Return [X, Y] of the center of cell containing provided text 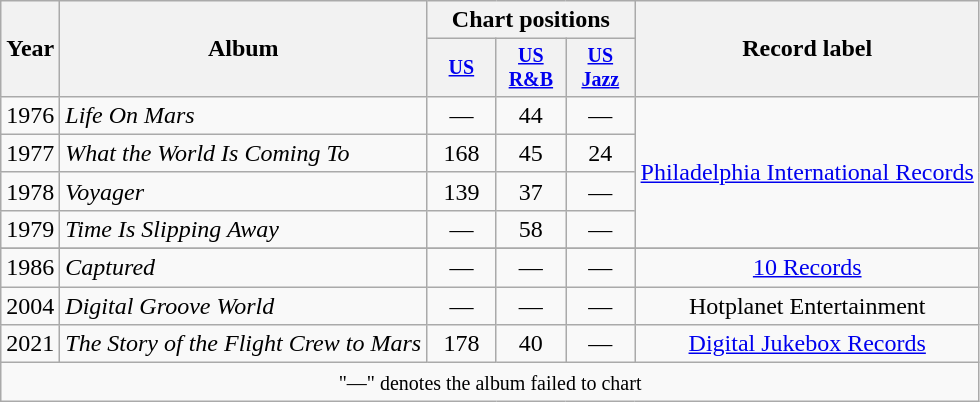
10 Records [807, 268]
2021 [30, 344]
"—" denotes the album failed to chart [490, 382]
24 [600, 153]
Chart positions [531, 20]
Voyager [244, 191]
1977 [30, 153]
178 [462, 344]
Album [244, 49]
1978 [30, 191]
45 [530, 153]
US Jazz [600, 68]
US [462, 68]
Captured [244, 268]
Digital Groove World [244, 306]
Hotplanet Entertainment [807, 306]
1986 [30, 268]
1976 [30, 115]
Digital Jukebox Records [807, 344]
58 [530, 229]
Philadelphia International Records [807, 172]
Year [30, 49]
Time Is Slipping Away [244, 229]
What the World Is Coming To [244, 153]
44 [530, 115]
40 [530, 344]
Life On Mars [244, 115]
1979 [30, 229]
US R&B [530, 68]
168 [462, 153]
139 [462, 191]
Record label [807, 49]
The Story of the Flight Crew to Mars [244, 344]
37 [530, 191]
2004 [30, 306]
